Determine the [X, Y] coordinate at the center of the cell enclosing the given text.  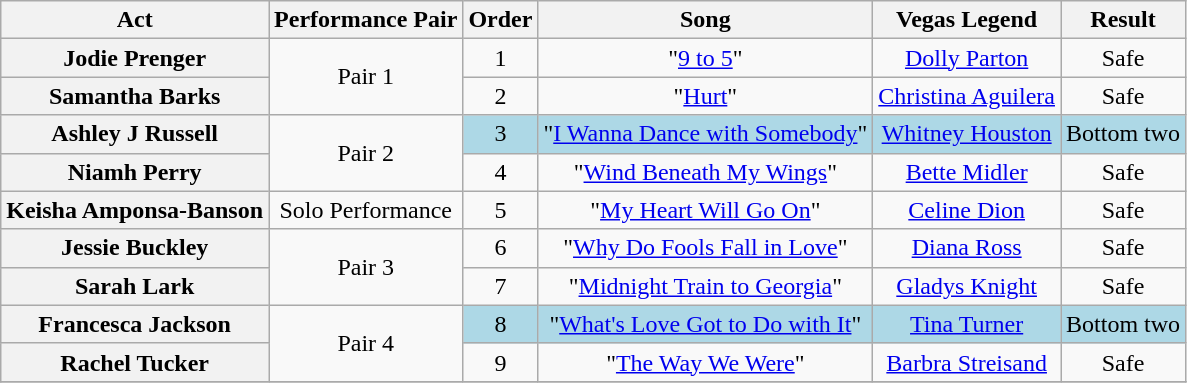
Pair 2 [366, 153]
Barbra Streisand [967, 362]
Jessie Buckley [135, 248]
Jodie Prenger [135, 58]
Francesca Jackson [135, 324]
Result [1122, 20]
4 [500, 172]
3 [500, 134]
Act [135, 20]
1 [500, 58]
Whitney Houston [967, 134]
Solo Performance [366, 210]
Celine Dion [967, 210]
Rachel Tucker [135, 362]
5 [500, 210]
Order [500, 20]
Ashley J Russell [135, 134]
"Why Do Fools Fall in Love" [706, 248]
9 [500, 362]
6 [500, 248]
"9 to 5" [706, 58]
Niamh Perry [135, 172]
7 [500, 286]
2 [500, 96]
"I Wanna Dance with Somebody" [706, 134]
Gladys Knight [967, 286]
Dolly Parton [967, 58]
Sarah Lark [135, 286]
"Hurt" [706, 96]
Song [706, 20]
Diana Ross [967, 248]
Pair 1 [366, 77]
Vegas Legend [967, 20]
"My Heart Will Go On" [706, 210]
Bette Midler [967, 172]
Samantha Barks [135, 96]
"Midnight Train to Georgia" [706, 286]
"What's Love Got to Do with It" [706, 324]
"Wind Beneath My Wings" [706, 172]
Pair 4 [366, 343]
"The Way We Were" [706, 362]
8 [500, 324]
Christina Aguilera [967, 96]
Tina Turner [967, 324]
Pair 3 [366, 267]
Keisha Amponsa-Banson [135, 210]
Performance Pair [366, 20]
